From the cell containing the given text, extract its center point as [x, y] coordinate. 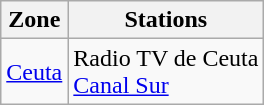
Radio TV de CeutaCanal Sur [166, 72]
Stations [166, 20]
Ceuta [34, 72]
Zone [34, 20]
